Extract the [X, Y] coordinate from the center of the cell holding the provided text.  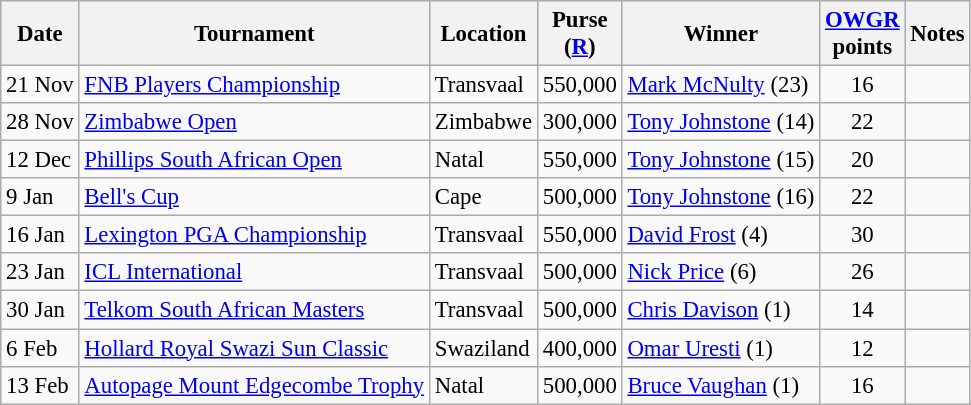
28 Nov [40, 122]
16 Jan [40, 235]
Bruce Vaughan (1) [721, 385]
30 Jan [40, 310]
9 Jan [40, 197]
David Frost (4) [721, 235]
Notes [938, 34]
12 [862, 348]
OWGRpoints [862, 34]
Swaziland [483, 348]
Lexington PGA Championship [254, 235]
21 Nov [40, 85]
Zimbabwe Open [254, 122]
Telkom South African Masters [254, 310]
Phillips South African Open [254, 160]
400,000 [580, 348]
Tony Johnstone (16) [721, 197]
Winner [721, 34]
Tournament [254, 34]
300,000 [580, 122]
Nick Price (6) [721, 273]
Bell's Cup [254, 197]
Date [40, 34]
13 Feb [40, 385]
30 [862, 235]
23 Jan [40, 273]
Tony Johnstone (14) [721, 122]
Mark McNulty (23) [721, 85]
Chris Davison (1) [721, 310]
14 [862, 310]
Cape [483, 197]
26 [862, 273]
FNB Players Championship [254, 85]
Autopage Mount Edgecombe Trophy [254, 385]
Omar Uresti (1) [721, 348]
Purse(R) [580, 34]
Hollard Royal Swazi Sun Classic [254, 348]
Zimbabwe [483, 122]
6 Feb [40, 348]
20 [862, 160]
Location [483, 34]
Tony Johnstone (15) [721, 160]
12 Dec [40, 160]
ICL International [254, 273]
